Locate the cell with the specified text and output its (X, Y) center coordinate. 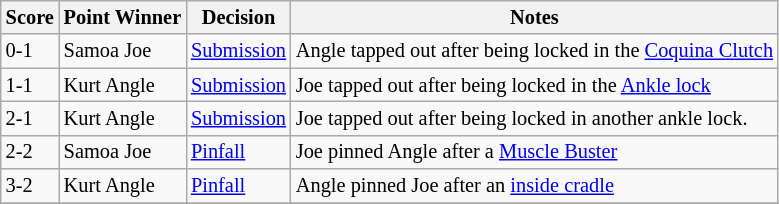
Score (30, 17)
0-1 (30, 51)
Joe tapped out after being locked in another ankle lock. (534, 118)
3-2 (30, 186)
Decision (238, 17)
1-1 (30, 85)
Notes (534, 17)
Point Winner (122, 17)
Joe pinned Angle after a Muscle Buster (534, 152)
Angle pinned Joe after an inside cradle (534, 186)
Joe tapped out after being locked in the Ankle lock (534, 85)
Angle tapped out after being locked in the Coquina Clutch (534, 51)
2-1 (30, 118)
2-2 (30, 152)
